Return [X, Y] of the center of cell containing provided text 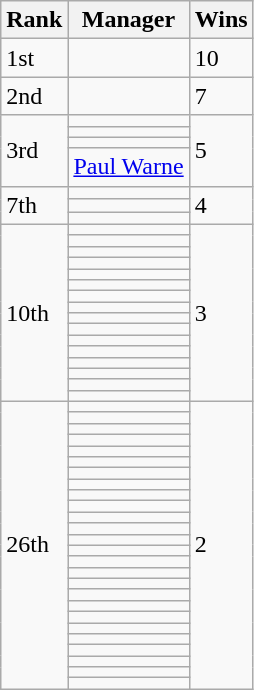
3 [221, 312]
10th [34, 312]
5 [221, 150]
Wins [221, 20]
4 [221, 205]
1st [34, 58]
26th [34, 545]
2nd [34, 96]
10 [221, 58]
3rd [34, 150]
Paul Warne [128, 167]
7th [34, 205]
7 [221, 96]
Rank [34, 20]
2 [221, 545]
Manager [128, 20]
